Detect which cell encompasses the target text, then output its [x, y] center coordinate. 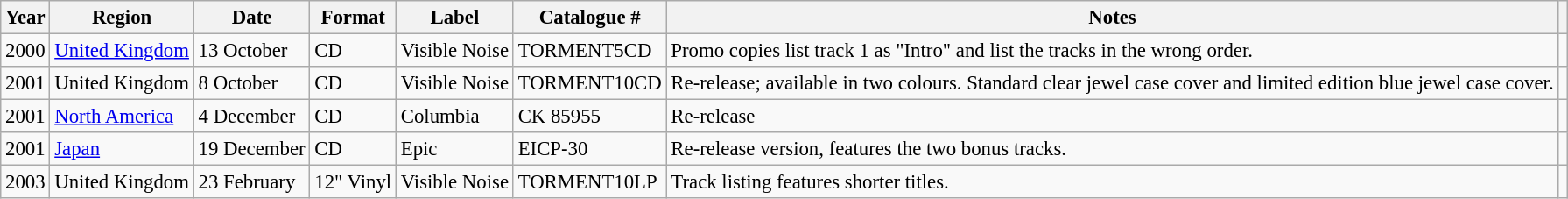
19 December [252, 149]
Date [252, 18]
Re-release version, features the two bonus tracks. [1112, 149]
4 December [252, 117]
CK 85955 [590, 117]
Track listing features shorter titles. [1112, 182]
North America [122, 117]
2003 [25, 182]
Promo copies list track 1 as "Intro" and list the tracks in the wrong order. [1112, 51]
EICP-30 [590, 149]
Epic [454, 149]
Region [122, 18]
TORMENT5CD [590, 51]
Year [25, 18]
TORMENT10LP [590, 182]
8 October [252, 83]
Notes [1112, 18]
23 February [252, 182]
13 October [252, 51]
Format [353, 18]
12" Vinyl [353, 182]
Columbia [454, 117]
Re-release; available in two colours. Standard clear jewel case cover and limited edition blue jewel case cover. [1112, 83]
Catalogue # [590, 18]
Re-release [1112, 117]
Label [454, 18]
TORMENT10CD [590, 83]
2000 [25, 51]
Japan [122, 149]
